Output the [x, y] coordinate of the center of the cell containing the given text.  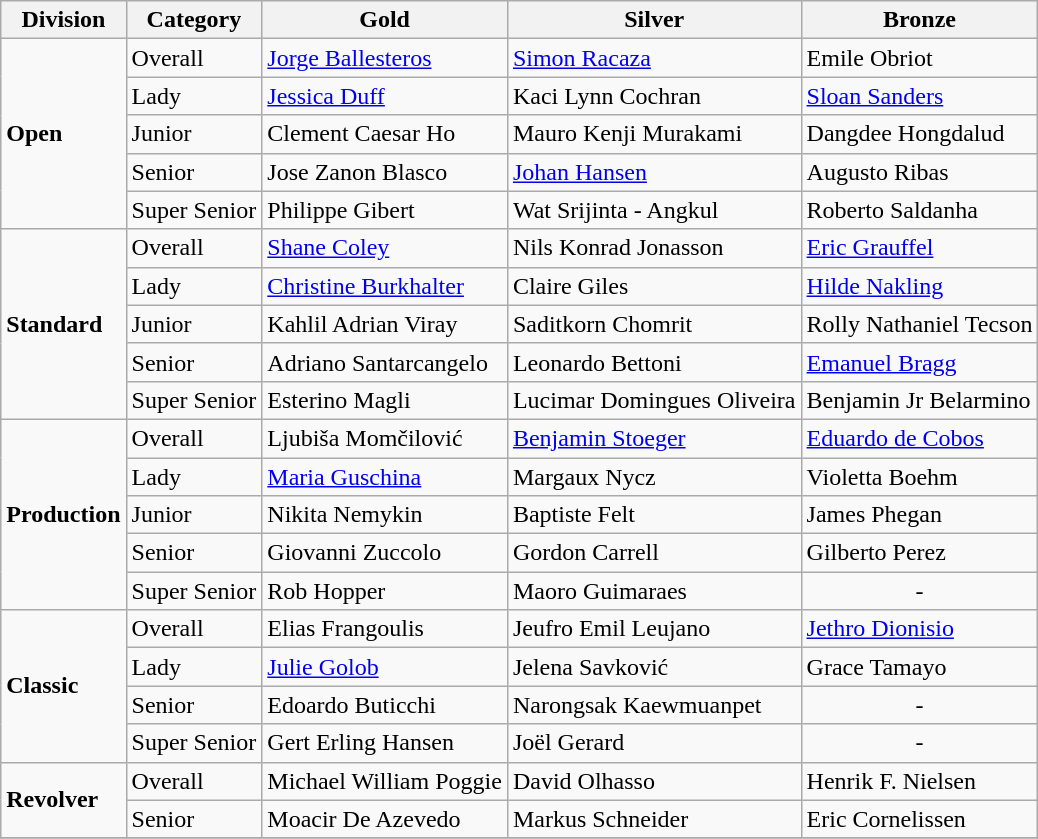
Eric Grauffel [920, 248]
Michael William Poggie [385, 781]
Margaux Nycz [654, 477]
Clement Caesar Ho [385, 134]
Ljubiša Momčilović [385, 438]
Classic [64, 686]
Rob Hopper [385, 591]
Moacir De Azevedo [385, 819]
Edoardo Buticchi [385, 705]
Gold [385, 20]
Rolly Nathaniel Tecson [920, 324]
Standard [64, 324]
Gilberto Perez [920, 553]
Gert Erling Hansen [385, 743]
Jethro Dionisio [920, 629]
Eduardo de Cobos [920, 438]
Saditkorn Chomrit [654, 324]
Shane Coley [385, 248]
Benjamin Stoeger [654, 438]
Claire Giles [654, 286]
Philippe Gibert [385, 210]
Christine Burkhalter [385, 286]
David Olhasso [654, 781]
Kaci Lynn Cochran [654, 96]
James Phegan [920, 515]
Joël Gerard [654, 743]
Revolver [64, 800]
Nils Konrad Jonasson [654, 248]
Henrik F. Nielsen [920, 781]
Mauro Kenji Murakami [654, 134]
Sloan Sanders [920, 96]
Kahlil Adrian Viray [385, 324]
Elias Frangoulis [385, 629]
Adriano Santarcangelo [385, 362]
Grace Tamayo [920, 667]
Bronze [920, 20]
Jeufro Emil Leujano [654, 629]
Lucimar Domingues Oliveira [654, 400]
Augusto Ribas [920, 172]
Baptiste Felt [654, 515]
Eric Cornelissen [920, 819]
Dangdee Hongdalud [920, 134]
Jorge Ballesteros [385, 58]
Jessica Duff [385, 96]
Jose Zanon Blasco [385, 172]
Gordon Carrell [654, 553]
Silver [654, 20]
Nikita Nemykin [385, 515]
Production [64, 514]
Maoro Guimaraes [654, 591]
Markus Schneider [654, 819]
Roberto Saldanha [920, 210]
Division [64, 20]
Leonardo Bettoni [654, 362]
Hilde Nakling [920, 286]
Benjamin Jr Belarmino [920, 400]
Emanuel Bragg [920, 362]
Simon Racaza [654, 58]
Narongsak Kaewmuanpet [654, 705]
Open [64, 134]
Violetta Boehm [920, 477]
Esterino Magli [385, 400]
Category [194, 20]
Julie Golob [385, 667]
Giovanni Zuccolo [385, 553]
Maria Guschina [385, 477]
Emile Obriot [920, 58]
Wat Srijinta - Angkul [654, 210]
Jelena Savković [654, 667]
Johan Hansen [654, 172]
